Search for the cell housing the specified text and yield its (X, Y) center coordinate. 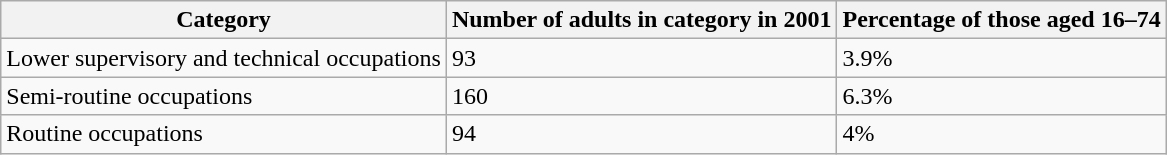
Number of adults in category in 2001 (642, 20)
6.3% (1002, 96)
4% (1002, 134)
94 (642, 134)
Category (224, 20)
93 (642, 58)
160 (642, 96)
Percentage of those aged 16–74 (1002, 20)
Routine occupations (224, 134)
Semi-routine occupations (224, 96)
3.9% (1002, 58)
Lower supervisory and technical occupations (224, 58)
